Detect which cell encompasses the target text, then output its [X, Y] center coordinate. 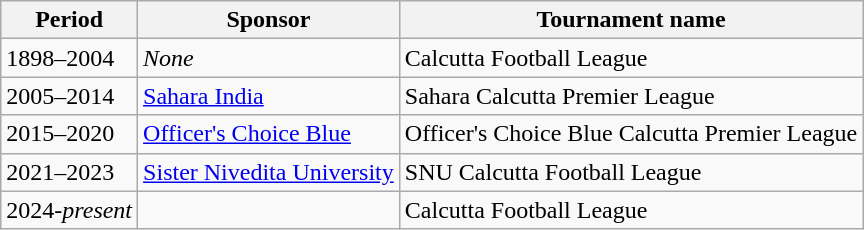
Officer's Choice Blue Calcutta Premier League [630, 134]
2015–2020 [70, 134]
2024-present [70, 210]
Sponsor [269, 20]
SNU Calcutta Football League [630, 172]
Tournament name [630, 20]
2005–2014 [70, 96]
Officer's Choice Blue [269, 134]
1898–2004 [70, 58]
None [269, 58]
Sister Nivedita University [269, 172]
2021–2023 [70, 172]
Period [70, 20]
Sahara India [269, 96]
Sahara Calcutta Premier League [630, 96]
